Search for the cell housing the specified text and yield its [x, y] center coordinate. 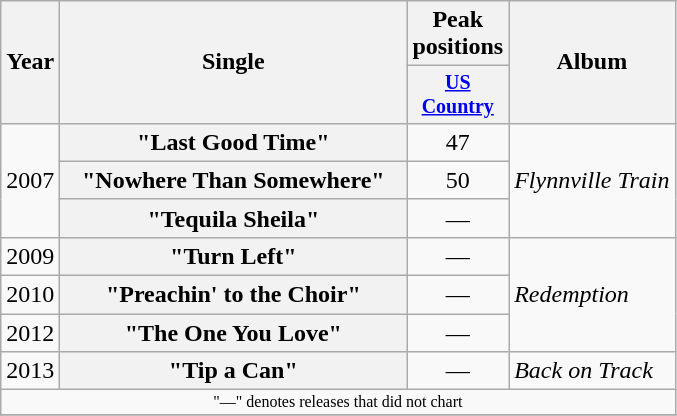
"Turn Left" [234, 256]
"Preachin' to the Choir" [234, 295]
"Tequila Sheila" [234, 218]
US Country [458, 94]
50 [458, 180]
Flynnville Train [592, 180]
Back on Track [592, 371]
"The One You Love" [234, 333]
Redemption [592, 294]
Year [30, 62]
Single [234, 62]
"—" denotes releases that did not chart [338, 402]
2007 [30, 180]
47 [458, 142]
"Last Good Time" [234, 142]
Peak positions [458, 34]
"Tip a Can" [234, 371]
2009 [30, 256]
2013 [30, 371]
Album [592, 62]
"Nowhere Than Somewhere" [234, 180]
2010 [30, 295]
2012 [30, 333]
